Return the [X, Y] coordinate for the center point of the cell that contains the specified text.  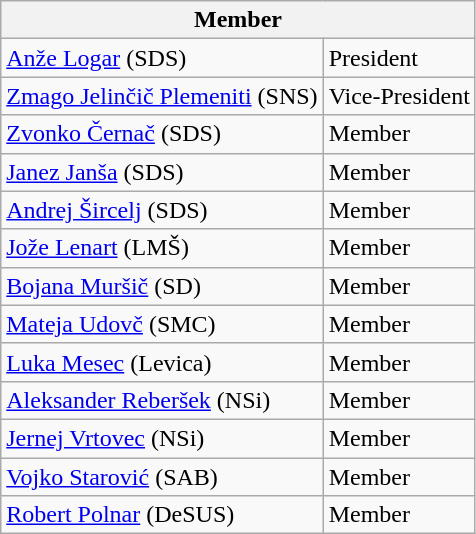
President [399, 58]
Jernej Vrtovec (NSi) [162, 438]
Aleksander Reberšek (NSi) [162, 400]
Andrej Šircelj (SDS) [162, 210]
Anže Logar (SDS) [162, 58]
Zmago Jelinčič Plemeniti (SNS) [162, 96]
Robert Polnar (DeSUS) [162, 515]
Mateja Udovč (SMC) [162, 324]
Janez Janša (SDS) [162, 172]
Luka Mesec (Levica) [162, 362]
Bojana Muršič (SD) [162, 286]
Vice-President [399, 96]
Zvonko Černač (SDS) [162, 134]
Vojko Starović (SAB) [162, 477]
Jože Lenart (LMŠ) [162, 248]
